Scan for the cell matching the given text and deliver its [X, Y] coordinate at center. 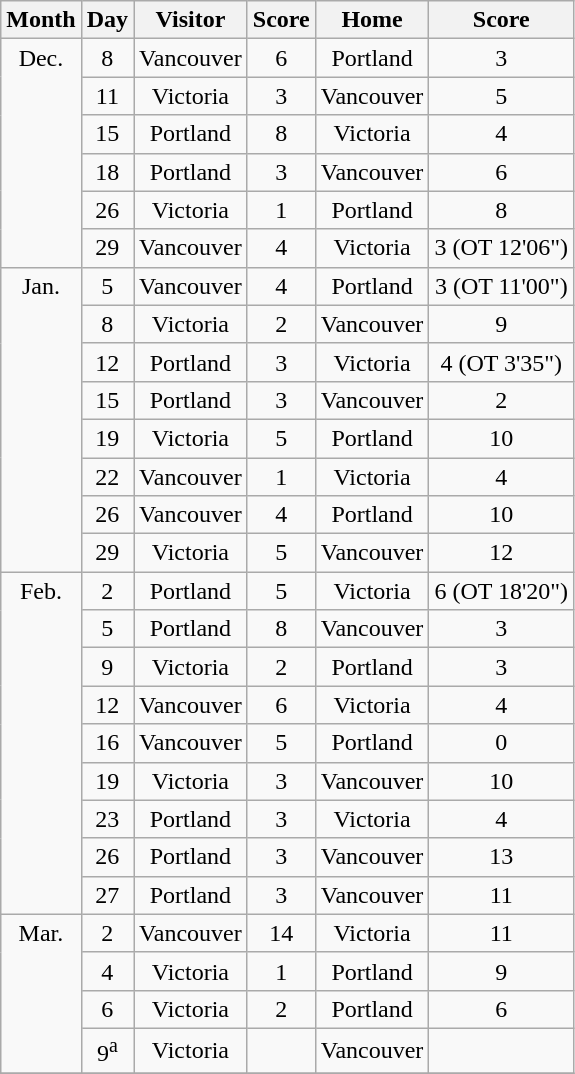
Visitor [191, 20]
22 [107, 477]
13 [502, 857]
16 [107, 743]
18 [107, 172]
23 [107, 819]
14 [281, 933]
6 (OT 18'20") [502, 591]
4 (OT 3'35") [502, 362]
0 [502, 743]
Home [372, 20]
Day [107, 20]
3 (OT 11'00") [502, 286]
Dec. [41, 153]
Mar. [41, 994]
Feb. [41, 744]
Month [41, 20]
9a [107, 1050]
Jan. [41, 419]
3 (OT 12'06") [502, 248]
27 [107, 895]
